Capture the cell that displays the provided text and extract its [X, Y] central coordinate. 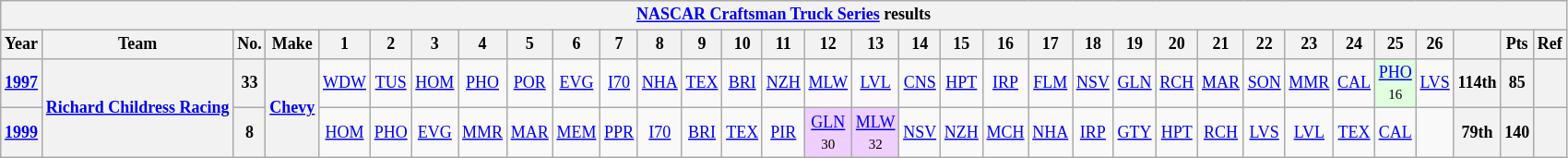
Ref [1550, 44]
18 [1094, 44]
MLW [828, 83]
9 [702, 44]
CNS [921, 83]
26 [1435, 44]
MLW32 [874, 133]
NASCAR Craftsman Truck Series results [784, 15]
2 [391, 44]
14 [921, 44]
16 [1005, 44]
1999 [22, 133]
Make [292, 44]
25 [1395, 44]
Team [137, 44]
Year [22, 44]
5 [529, 44]
FLM [1051, 83]
GTY [1134, 133]
No. [249, 44]
20 [1177, 44]
Chevy [292, 107]
21 [1221, 44]
22 [1264, 44]
1 [345, 44]
3 [435, 44]
Pts [1517, 44]
6 [576, 44]
POR [529, 83]
24 [1354, 44]
PPR [620, 133]
19 [1134, 44]
7 [620, 44]
4 [483, 44]
1997 [22, 83]
10 [742, 44]
13 [874, 44]
SON [1264, 83]
114th [1478, 83]
33 [249, 83]
GLN30 [828, 133]
GLN [1134, 83]
PHO16 [1395, 83]
WDW [345, 83]
15 [962, 44]
17 [1051, 44]
85 [1517, 83]
TUS [391, 83]
Richard Childress Racing [137, 107]
11 [783, 44]
MCH [1005, 133]
PIR [783, 133]
23 [1310, 44]
12 [828, 44]
79th [1478, 133]
140 [1517, 133]
MEM [576, 133]
